Return the [x, y] coordinate for the center point of the cell that contains the specified text.  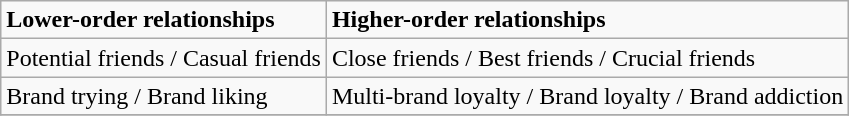
Potential friends / Casual friends [164, 58]
Higher-order relationships [587, 20]
Lower-order relationships [164, 20]
Multi-brand loyalty / Brand loyalty / Brand addiction [587, 96]
Close friends / Best friends / Crucial friends [587, 58]
Brand trying / Brand liking [164, 96]
